Provide the [x, y] coordinate of the cell's center where the given text is located.  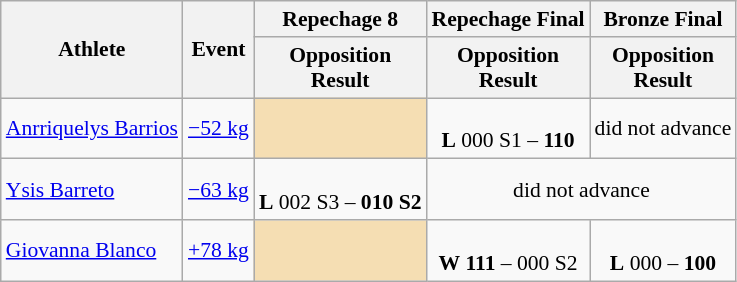
+78 kg [218, 250]
Repechage 8 [340, 19]
−52 kg [218, 128]
Bronze Final [664, 19]
−63 kg [218, 190]
Event [218, 50]
Repechage Final [508, 19]
Ysis Barreto [92, 190]
Giovanna Blanco [92, 250]
W 111 – 000 S2 [508, 250]
Athlete [92, 50]
L 002 S3 – 010 S2 [340, 190]
L 000 S1 – 110 [508, 128]
L 000 – 100 [664, 250]
Anrriquelys Barrios [92, 128]
